Output the [x, y] coordinate of the center of the cell containing the given text.  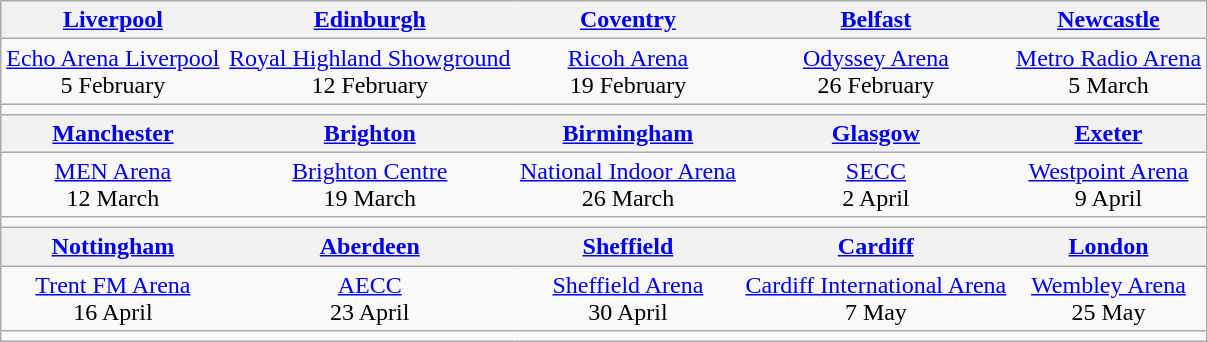
London [1109, 247]
Exeter [1109, 133]
Glasgow [876, 133]
Birmingham [628, 133]
Wembley Arena25 May [1109, 298]
Belfast [876, 20]
Brighton [370, 133]
Liverpool [113, 20]
Nottingham [113, 247]
Trent FM Arena16 April [113, 298]
AECC23 April [370, 298]
MEN Arena12 March [113, 184]
National Indoor Arena26 March [628, 184]
Echo Arena Liverpool5 February [113, 72]
SECC2 April [876, 184]
Aberdeen [370, 247]
Cardiff [876, 247]
Sheffield Arena30 April [628, 298]
Cardiff International Arena7 May [876, 298]
Manchester [113, 133]
Ricoh Arena19 February [628, 72]
Coventry [628, 20]
Brighton Centre19 March [370, 184]
Royal Highland Showground12 February [370, 72]
Metro Radio Arena5 March [1109, 72]
Westpoint Arena9 April [1109, 184]
Edinburgh [370, 20]
Sheffield [628, 247]
Odyssey Arena26 February [876, 72]
Newcastle [1109, 20]
